Return the [x, y] coordinate for the center point of the cell that contains the specified text.  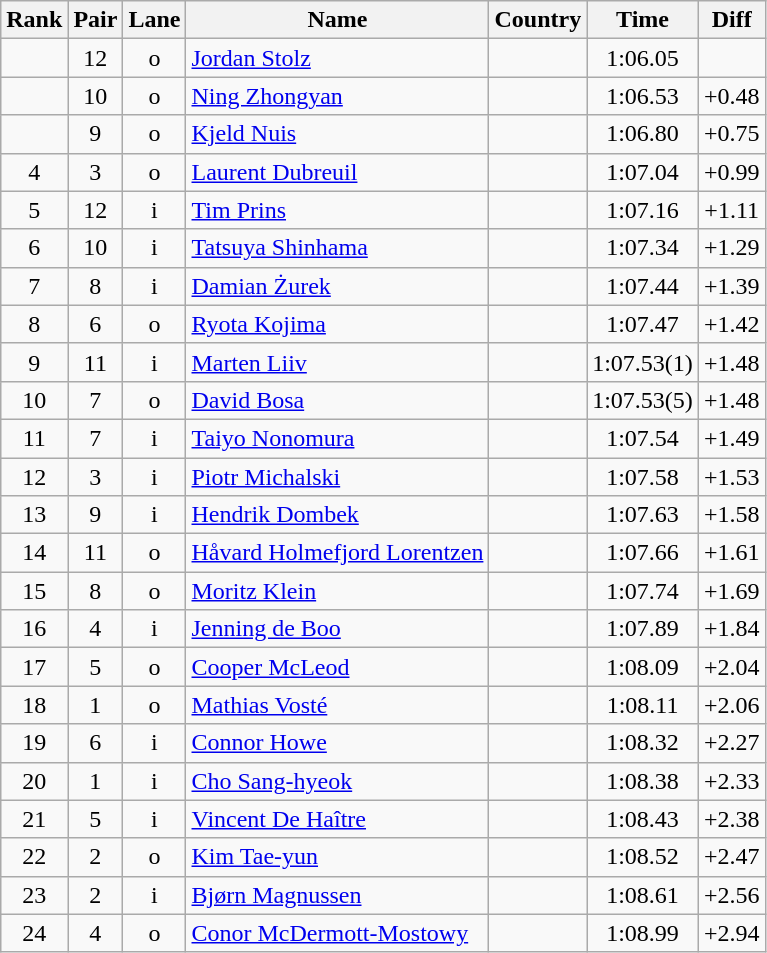
+1.39 [732, 286]
+2.38 [732, 819]
1:07.74 [643, 591]
+1.53 [732, 477]
Vincent De Haître [338, 819]
1:08.32 [643, 743]
Moritz Klein [338, 591]
Tatsuya Shinhama [338, 248]
1:08.99 [643, 933]
Cho Sang-hyeok [338, 781]
15 [34, 591]
1:08.09 [643, 667]
Jenning de Boo [338, 629]
1:06.53 [643, 96]
1:06.80 [643, 134]
1:07.89 [643, 629]
16 [34, 629]
Tim Prins [338, 210]
Marten Liiv [338, 362]
1:08.38 [643, 781]
+1.29 [732, 248]
+0.75 [732, 134]
+2.27 [732, 743]
Kjeld Nuis [338, 134]
24 [34, 933]
Hendrik Dombek [338, 515]
1:07.04 [643, 172]
1:07.63 [643, 515]
1:07.58 [643, 477]
+2.06 [732, 705]
+1.58 [732, 515]
Mathias Vosté [338, 705]
Damian Żurek [338, 286]
Piotr Michalski [338, 477]
23 [34, 895]
Connor Howe [338, 743]
1:08.43 [643, 819]
+2.94 [732, 933]
Kim Tae-yun [338, 857]
+1.49 [732, 438]
Diff [732, 20]
Time [643, 20]
1:08.52 [643, 857]
David Bosa [338, 400]
Ryota Kojima [338, 324]
21 [34, 819]
+1.69 [732, 591]
+1.42 [732, 324]
Ning Zhongyan [338, 96]
1:08.61 [643, 895]
1:07.34 [643, 248]
Pair [96, 20]
+0.48 [732, 96]
Name [338, 20]
1:07.54 [643, 438]
1:07.16 [643, 210]
+2.56 [732, 895]
+2.04 [732, 667]
14 [34, 553]
1:07.53(1) [643, 362]
+2.47 [732, 857]
19 [34, 743]
18 [34, 705]
+1.84 [732, 629]
Cooper McLeod [338, 667]
20 [34, 781]
1:08.11 [643, 705]
Laurent Dubreuil [338, 172]
13 [34, 515]
Rank [34, 20]
Lane [154, 20]
Country [538, 20]
1:07.47 [643, 324]
+1.61 [732, 553]
1:07.44 [643, 286]
1:07.66 [643, 553]
Bjørn Magnussen [338, 895]
Jordan Stolz [338, 58]
Taiyo Nonomura [338, 438]
+2.33 [732, 781]
+0.99 [732, 172]
Conor McDermott-Mostowy [338, 933]
+1.11 [732, 210]
Håvard Holmefjord Lorentzen [338, 553]
22 [34, 857]
1:06.05 [643, 58]
17 [34, 667]
1:07.53(5) [643, 400]
